Pinpoint the cell where the given text exists, returning its (x, y) midpoint coordinate. 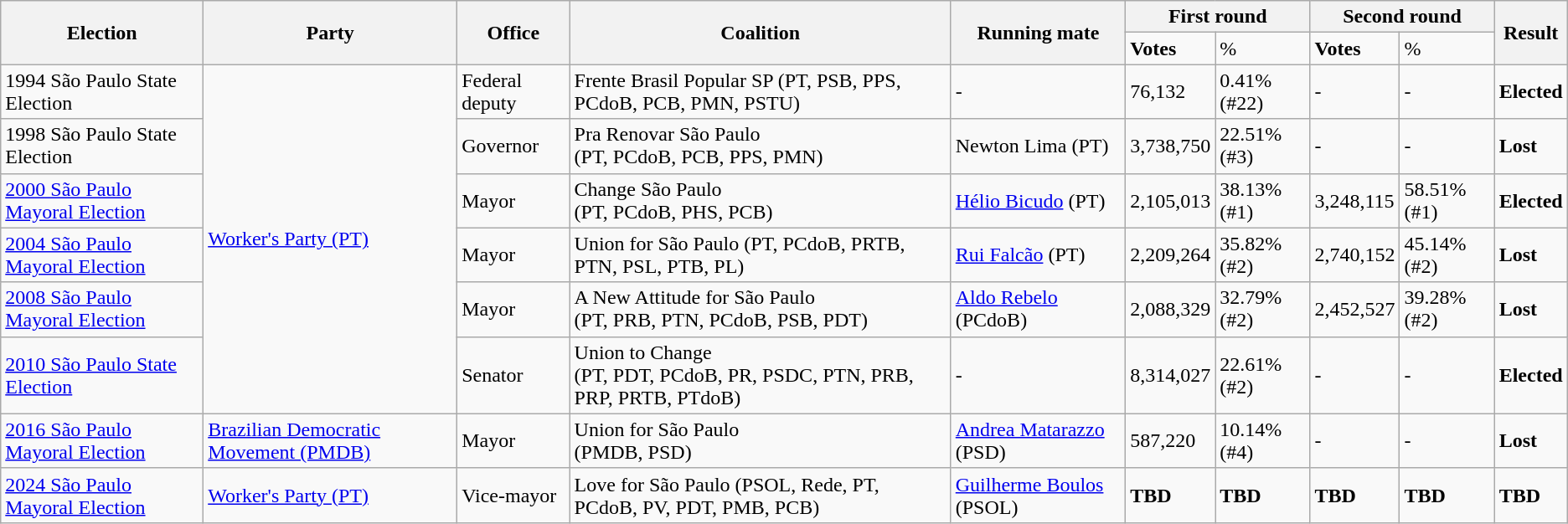
Party (330, 33)
Coalition (761, 33)
2008 São Paulo Mayoral Election (102, 310)
22.51% (#3) (1263, 146)
Aldo Rebelo (PCdoB) (1038, 310)
Running mate (1038, 33)
Hélio Bicudo (PT) (1038, 201)
2010 São Paulo State Election (102, 375)
38.13% (#1) (1263, 201)
Union for São Paulo(PMDB, PSD) (761, 440)
Andrea Matarazzo (PSD) (1038, 440)
35.82% (#2) (1263, 254)
Union for São Paulo (PT, PCdoB, PRTB, PTN, PSL, PTB, PL) (761, 254)
Second round (1402, 17)
Result (1531, 33)
45.14%(#2) (1447, 254)
32.79%(#2) (1263, 310)
First round (1218, 17)
3,738,750 (1171, 146)
A New Attitude for São Paulo(PT, PRB, PTN, PCdoB, PSB, PDT) (761, 310)
2,452,527 (1355, 310)
2024 São Paulo Mayoral Election (102, 496)
39.28%(#2) (1447, 310)
Election (102, 33)
2000 São Paulo Mayoral Election (102, 201)
Pra Renovar São Paulo(PT, PCdoB, PCB, PPS, PMN) (761, 146)
10.14%(#4) (1263, 440)
2,209,264 (1171, 254)
1994 São Paulo State Election (102, 92)
587,220 (1171, 440)
Frente Brasil Popular SP (PT, PSB, PPS, PCdoB, PCB, PMN, PSTU) (761, 92)
2016 São Paulo Mayoral Election (102, 440)
Newton Lima (PT) (1038, 146)
Union to Change(PT, PDT, PCdoB, PR, PSDC, PTN, PRB, PRP, PRTB, PTdoB) (761, 375)
Senator (513, 375)
Brazilian Democratic Movement (PMDB) (330, 440)
2,088,329 (1171, 310)
2,105,013 (1171, 201)
Governor (513, 146)
2004 São Paulo Mayoral Election (102, 254)
22.61%(#2) (1263, 375)
Rui Falcão (PT) (1038, 254)
Vice-mayor (513, 496)
Change São Paulo(PT, PCdoB, PHS, PCB) (761, 201)
2,740,152 (1355, 254)
3,248,115 (1355, 201)
76,132 (1171, 92)
8,314,027 (1171, 375)
Office (513, 33)
0.41% (#22) (1263, 92)
1998 São Paulo State Election (102, 146)
Guilherme Boulos (PSOL) (1038, 496)
58.51% (#1) (1447, 201)
Love for São Paulo (PSOL, Rede, PT, PCdoB, PV, PDT, PMB, PCB) (761, 496)
Federal deputy (513, 92)
